Identify which cell holds the provided text, then report its (x, y) central coordinate. 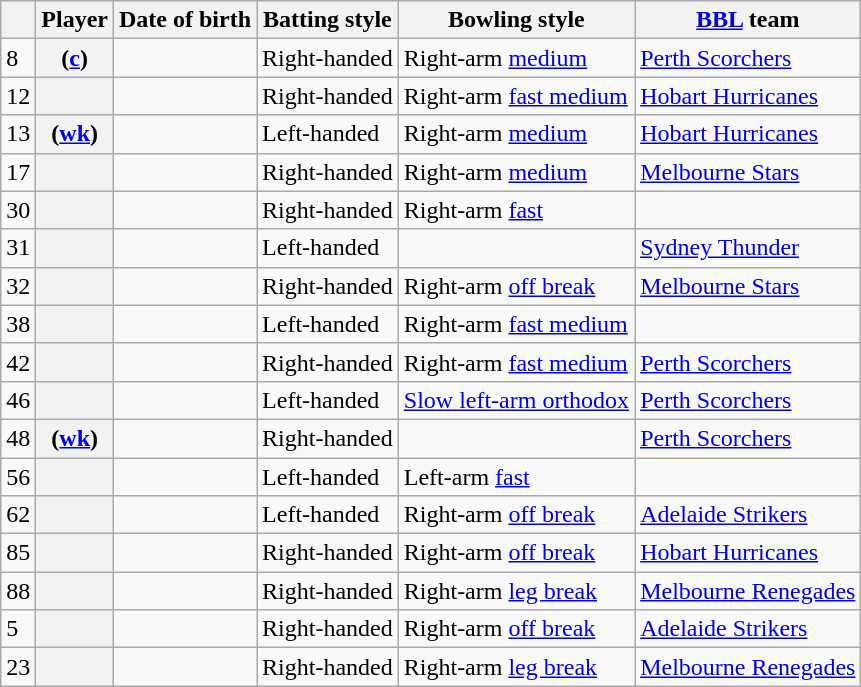
Sydney Thunder (748, 248)
Date of birth (186, 20)
13 (18, 134)
Bowling style (516, 20)
30 (18, 210)
Left-arm fast (516, 477)
48 (18, 438)
38 (18, 324)
Batting style (328, 20)
46 (18, 400)
32 (18, 286)
BBL team (748, 20)
88 (18, 591)
Slow left-arm orthodox (516, 400)
56 (18, 477)
(c) (75, 58)
8 (18, 58)
Right-arm fast (516, 210)
42 (18, 362)
23 (18, 667)
Player (75, 20)
17 (18, 172)
85 (18, 553)
12 (18, 96)
5 (18, 629)
62 (18, 515)
31 (18, 248)
